Find where the given text appears and provide that cell's center as (x, y) coordinate. 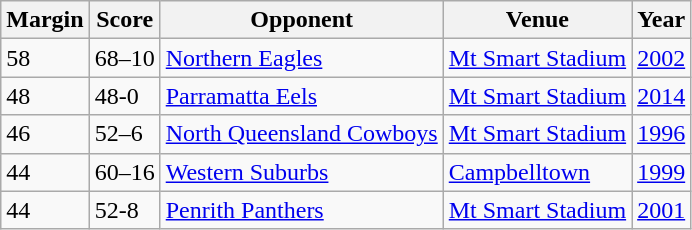
2001 (662, 210)
Campbelltown (537, 172)
Margin (45, 20)
52–6 (124, 134)
Northern Eagles (302, 58)
68–10 (124, 58)
Score (124, 20)
1996 (662, 134)
Penrith Panthers (302, 210)
Opponent (302, 20)
60–16 (124, 172)
Year (662, 20)
48-0 (124, 96)
46 (45, 134)
58 (45, 58)
48 (45, 96)
1999 (662, 172)
Western Suburbs (302, 172)
Parramatta Eels (302, 96)
North Queensland Cowboys (302, 134)
2014 (662, 96)
Venue (537, 20)
2002 (662, 58)
52-8 (124, 210)
